Identify which cell holds the provided text, then report its [x, y] central coordinate. 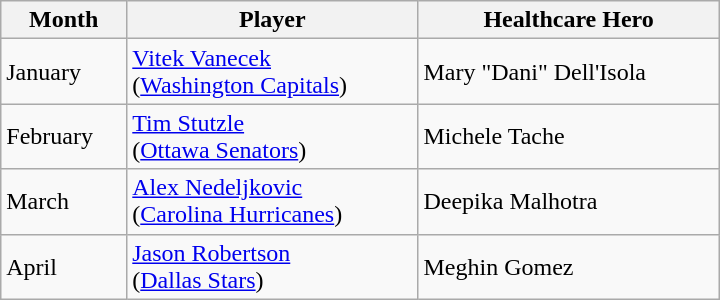
Healthcare Hero [568, 20]
Player [272, 20]
Jason Robertson(Dallas Stars) [272, 266]
Vitek Vanecek(Washington Capitals) [272, 72]
Tim Stutzle(Ottawa Senators) [272, 136]
April [64, 266]
Mary "Dani" Dell'Isola [568, 72]
Alex Nedeljkovic(Carolina Hurricanes) [272, 202]
February [64, 136]
Michele Tache [568, 136]
Meghin Gomez [568, 266]
Deepika Malhotra [568, 202]
Month [64, 20]
January [64, 72]
March [64, 202]
